Return (x, y) of the center of cell containing provided text 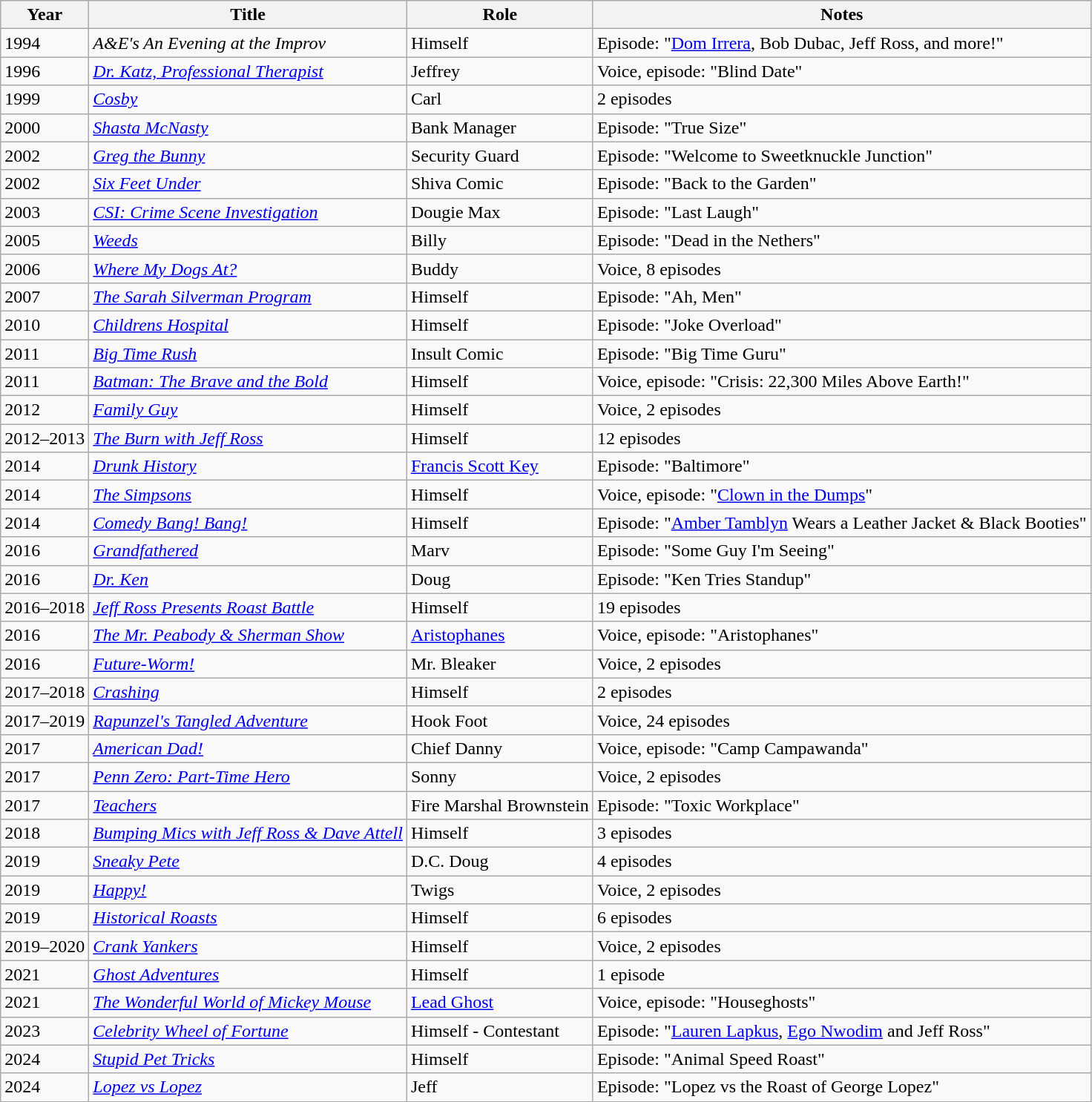
Where My Dogs At? (248, 268)
2007 (45, 297)
Dr. Ken (248, 579)
Lopez vs Lopez (248, 1087)
Episode: "Back to the Garden" (841, 184)
Marv (500, 551)
Crank Yankers (248, 946)
Greg the Bunny (248, 156)
Episode: "Ah, Men" (841, 297)
Family Guy (248, 410)
4 episodes (841, 862)
Stupid Pet Tricks (248, 1059)
Ghost Adventures (248, 974)
Insult Comic (500, 354)
Billy (500, 240)
The Simpsons (248, 495)
Celebrity Wheel of Fortune (248, 1031)
Crashing (248, 692)
The Mr. Peabody & Sherman Show (248, 636)
Episode: "Welcome to Sweetknuckle Junction" (841, 156)
Voice, episode: "Camp Campawanda" (841, 748)
12 episodes (841, 438)
Voice, episode: "Clown in the Dumps" (841, 495)
3 episodes (841, 834)
2018 (45, 834)
A&E's An Evening at the Improv (248, 43)
Security Guard (500, 156)
Episode: "Big Time Guru" (841, 354)
1996 (45, 71)
Shasta McNasty (248, 128)
Episode: "Dead in the Nethers" (841, 240)
Sonny (500, 776)
2017–2019 (45, 720)
Batman: The Brave and the Bold (248, 382)
Episode: "Baltimore" (841, 466)
2017–2018 (45, 692)
Year (45, 15)
Dougie Max (500, 212)
Buddy (500, 268)
Episode: "Some Guy I'm Seeing" (841, 551)
2005 (45, 240)
The Burn with Jeff Ross (248, 438)
Title (248, 15)
Notes (841, 15)
Episode: "Animal Speed Roast" (841, 1059)
Voice, episode: "Houseghosts" (841, 1003)
Episode: "Toxic Workplace" (841, 805)
19 episodes (841, 607)
Chief Danny (500, 748)
Hook Foot (500, 720)
Jeffrey (500, 71)
1994 (45, 43)
The Sarah Silverman Program (248, 297)
2010 (45, 325)
American Dad! (248, 748)
2000 (45, 128)
Teachers (248, 805)
Episode: "Dom Irrera, Bob Dubac, Jeff Ross, and more!" (841, 43)
Twigs (500, 890)
Episode: "Ken Tries Standup" (841, 579)
Voice, episode: "Crisis: 22,300 Miles Above Earth!" (841, 382)
2012 (45, 410)
Episode: "Amber Tamblyn Wears a Leather Jacket & Black Booties" (841, 523)
Future-Worm! (248, 664)
Historical Roasts (248, 918)
CSI: Crime Scene Investigation (248, 212)
Francis Scott Key (500, 466)
Voice, episode: "Blind Date" (841, 71)
Episode: "Lopez vs the Roast of George Lopez" (841, 1087)
Voice, 8 episodes (841, 268)
2003 (45, 212)
Mr. Bleaker (500, 664)
Grandfathered (248, 551)
Sneaky Pete (248, 862)
2023 (45, 1031)
Bank Manager (500, 128)
Voice, episode: "Aristophanes" (841, 636)
Drunk History (248, 466)
Shiva Comic (500, 184)
Role (500, 15)
D.C. Doug (500, 862)
Six Feet Under (248, 184)
Episode: "Last Laugh" (841, 212)
Lead Ghost (500, 1003)
Fire Marshal Brownstein (500, 805)
Comedy Bang! Bang! (248, 523)
The Wonderful World of Mickey Mouse (248, 1003)
Dr. Katz, Professional Therapist (248, 71)
1999 (45, 99)
Episode: "Joke Overload" (841, 325)
Rapunzel's Tangled Adventure (248, 720)
Big Time Rush (248, 354)
Bumping Mics with Jeff Ross & Dave Attell (248, 834)
Happy! (248, 890)
Carl (500, 99)
Jeff (500, 1087)
Cosby (248, 99)
Himself - Contestant (500, 1031)
Jeff Ross Presents Roast Battle (248, 607)
Penn Zero: Part-Time Hero (248, 776)
2006 (45, 268)
1 episode (841, 974)
Voice, 24 episodes (841, 720)
2019–2020 (45, 946)
Episode: "True Size" (841, 128)
Weeds (248, 240)
Doug (500, 579)
2016–2018 (45, 607)
2012–2013 (45, 438)
6 episodes (841, 918)
Childrens Hospital (248, 325)
Episode: "Lauren Lapkus, Ego Nwodim and Jeff Ross" (841, 1031)
Aristophanes (500, 636)
